Search for the cell housing the specified text and yield its [X, Y] center coordinate. 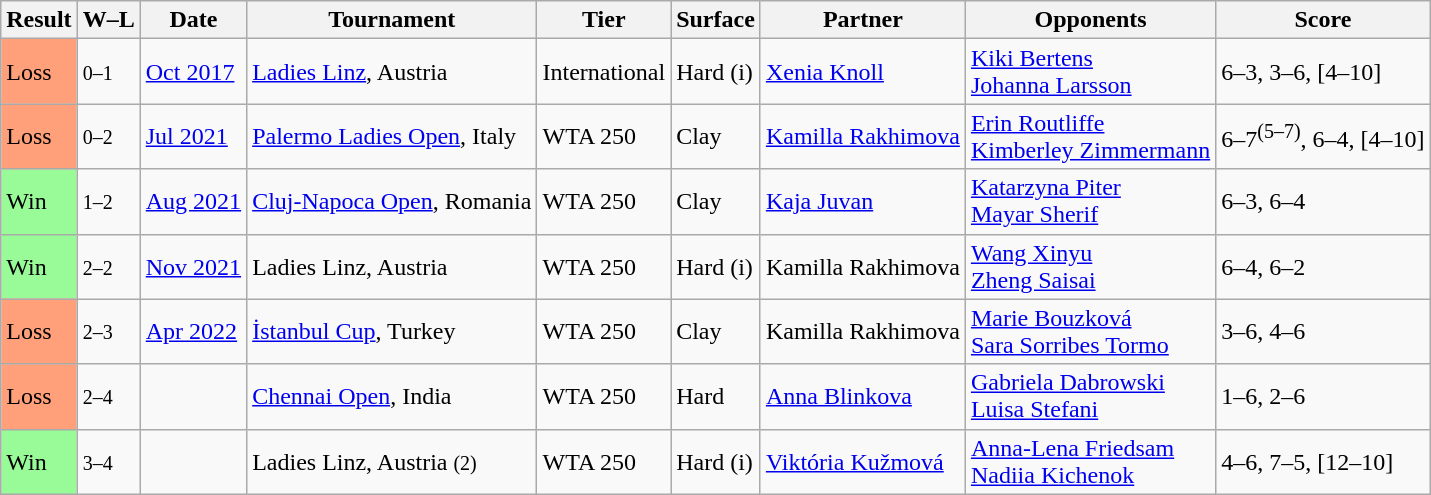
1–6, 2–6 [1323, 396]
Marie Bouzková Sara Sorribes Tormo [1090, 332]
Katarzyna Piter Mayar Sherif [1090, 202]
International [604, 72]
Aug 2021 [193, 202]
6–3, 6–4 [1323, 202]
Nov 2021 [193, 266]
Wang Xinyu Zheng Saisai [1090, 266]
İstanbul Cup, Turkey [392, 332]
Xenia Knoll [862, 72]
Partner [862, 20]
Viktória Kužmová [862, 462]
Tier [604, 20]
Score [1323, 20]
Anna Blinkova [862, 396]
6–3, 3–6, [4–10] [1323, 72]
Date [193, 20]
Ladies Linz, Austria (2) [392, 462]
4–6, 7–5, [12–10] [1323, 462]
Jul 2021 [193, 136]
Erin Routliffe Kimberley Zimmermann [1090, 136]
Kaja Juvan [862, 202]
0–1 [108, 72]
Oct 2017 [193, 72]
6–4, 6–2 [1323, 266]
Hard [716, 396]
Palermo Ladies Open, Italy [392, 136]
3–6, 4–6 [1323, 332]
1–2 [108, 202]
Apr 2022 [193, 332]
Kiki Bertens Johanna Larsson [1090, 72]
Tournament [392, 20]
2–2 [108, 266]
3–4 [108, 462]
W–L [108, 20]
2–4 [108, 396]
Cluj-Napoca Open, Romania [392, 202]
Result [39, 20]
Anna-Lena Friedsam Nadiia Kichenok [1090, 462]
Gabriela Dabrowski Luisa Stefani [1090, 396]
0–2 [108, 136]
Chennai Open, India [392, 396]
2–3 [108, 332]
Surface [716, 20]
Opponents [1090, 20]
6–7(5–7), 6–4, [4–10] [1323, 136]
